Determine the (X, Y) coordinate at the center of the cell enclosing the given text.  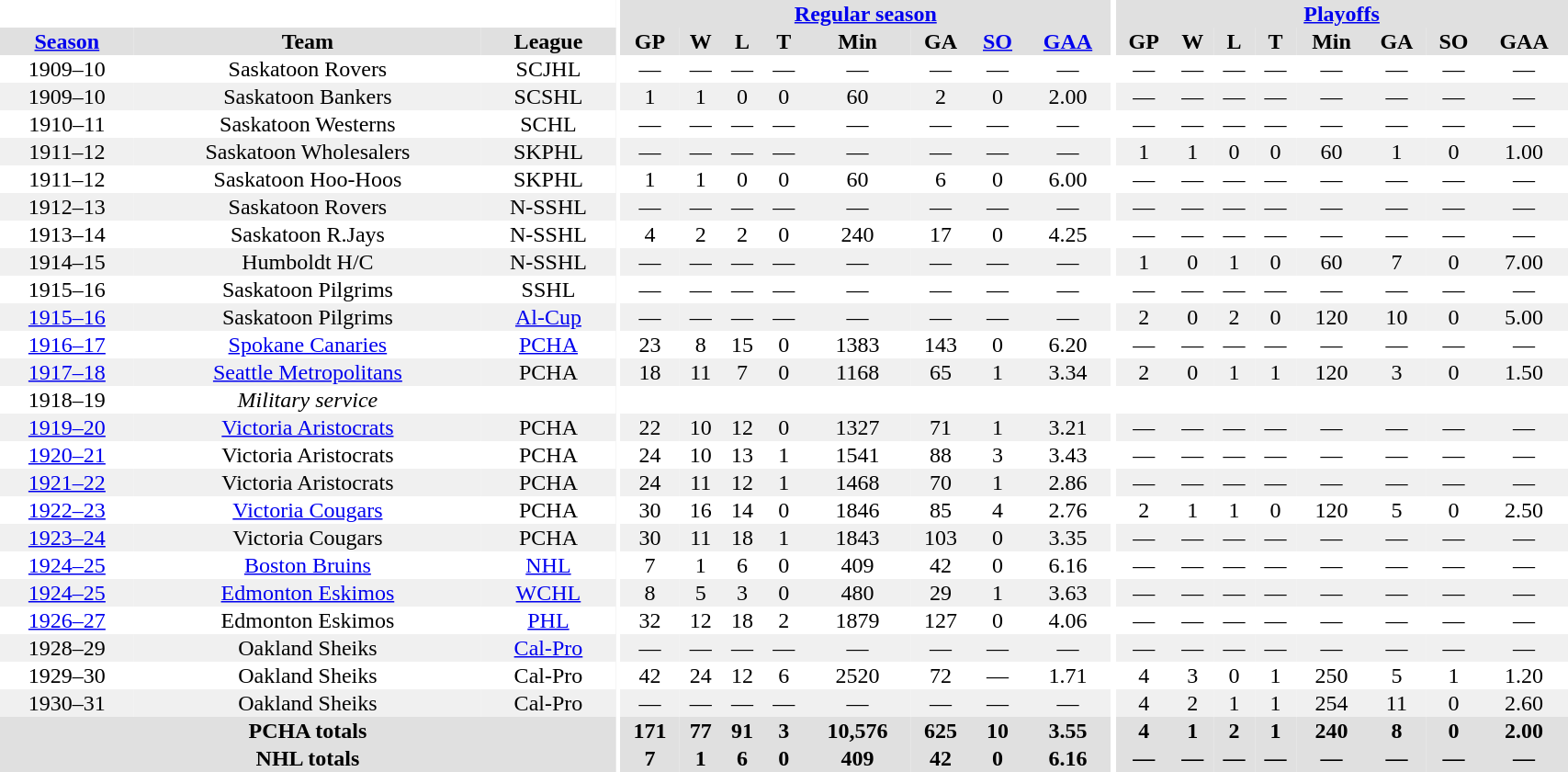
Saskatoon Westerns (308, 124)
3.35 (1067, 538)
23 (650, 345)
2.50 (1525, 510)
NHL totals (308, 758)
4.06 (1067, 620)
WCHL (548, 593)
3.55 (1067, 731)
72 (941, 675)
Saskatoon Wholesalers (308, 152)
1918–19 (67, 400)
Boston Bruins (308, 565)
2520 (858, 675)
3.63 (1067, 593)
29 (941, 593)
Season (67, 41)
22 (650, 427)
88 (941, 455)
7.00 (1525, 262)
103 (941, 538)
17 (941, 234)
1923–24 (67, 538)
1919–20 (67, 427)
143 (941, 345)
Playoffs (1342, 14)
1.20 (1525, 675)
SCHL (548, 124)
1922–23 (67, 510)
65 (941, 372)
1.00 (1525, 152)
1920–21 (67, 455)
PCHA totals (308, 731)
1913–14 (67, 234)
71 (941, 427)
10,576 (858, 731)
85 (941, 510)
1929–30 (67, 675)
1468 (858, 482)
13 (742, 455)
250 (1332, 675)
15 (742, 345)
32 (650, 620)
Spokane Canaries (308, 345)
SCSHL (548, 96)
1910–11 (67, 124)
1912–13 (67, 207)
1.50 (1525, 372)
3.21 (1067, 427)
1928–29 (67, 648)
6.20 (1067, 345)
1541 (858, 455)
70 (941, 482)
Military service (308, 400)
91 (742, 731)
14 (742, 510)
1168 (858, 372)
127 (941, 620)
Humboldt H/C (308, 262)
SSHL (548, 289)
2.60 (1525, 703)
254 (1332, 703)
16 (700, 510)
Team (308, 41)
480 (858, 593)
1383 (858, 345)
4.25 (1067, 234)
Al-Cup (548, 317)
1917–18 (67, 372)
1930–31 (67, 703)
3.34 (1067, 372)
Seattle Metropolitans (308, 372)
6.00 (1067, 179)
5.00 (1525, 317)
2.86 (1067, 482)
Saskatoon R.Jays (308, 234)
SCJHL (548, 69)
171 (650, 731)
2.76 (1067, 510)
1926–27 (67, 620)
1843 (858, 538)
625 (941, 731)
NHL (548, 565)
1916–17 (67, 345)
Regular season (865, 14)
1879 (858, 620)
3.43 (1067, 455)
1921–22 (67, 482)
1327 (858, 427)
Saskatoon Bankers (308, 96)
1846 (858, 510)
1.71 (1067, 675)
PHL (548, 620)
77 (700, 731)
League (548, 41)
Saskatoon Hoo-Hoos (308, 179)
1914–15 (67, 262)
